Locate the cell with the specified text and output its [x, y] center coordinate. 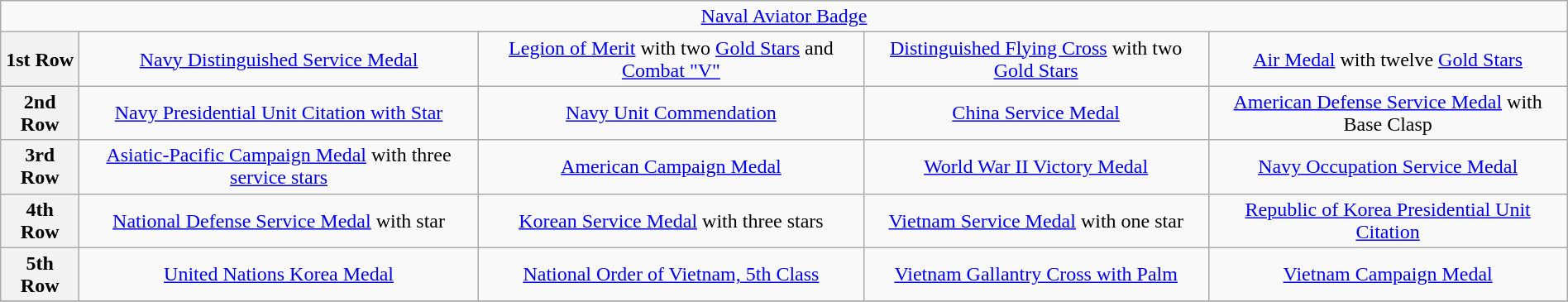
United Nations Korea Medal [280, 275]
Vietnam Service Medal with one star [1035, 220]
Navy Occupation Service Medal [1388, 167]
Korean Service Medal with three stars [672, 220]
Asiatic-Pacific Campaign Medal with three service stars [280, 167]
American Campaign Medal [672, 167]
5th Row [40, 275]
Distinguished Flying Cross with two Gold Stars [1035, 60]
National Order of Vietnam, 5th Class [672, 275]
Vietnam Campaign Medal [1388, 275]
National Defense Service Medal with star [280, 220]
Legion of Merit with two Gold Stars and Combat "V" [672, 60]
2nd Row [40, 113]
American Defense Service Medal with Base Clasp [1388, 113]
1st Row [40, 60]
3rd Row [40, 167]
Naval Aviator Badge [784, 17]
Vietnam Gallantry Cross with Palm [1035, 275]
Navy Unit Commendation [672, 113]
Navy Distinguished Service Medal [280, 60]
World War II Victory Medal [1035, 167]
Navy Presidential Unit Citation with Star [280, 113]
Air Medal with twelve Gold Stars [1388, 60]
4th Row [40, 220]
Republic of Korea Presidential Unit Citation [1388, 220]
China Service Medal [1035, 113]
